Determine the [x, y] coordinate at the center of the cell enclosing the given text.  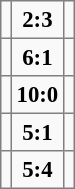
6:1 [37, 57]
2:3 [37, 20]
5:1 [37, 132]
10:0 [37, 95]
5:4 [37, 170]
